Locate the cell with the specified text and output its [x, y] center coordinate. 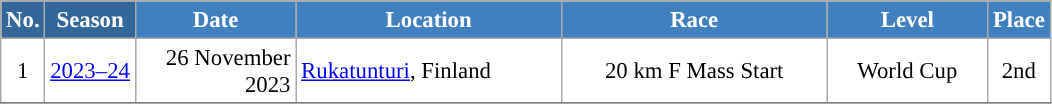
Season [90, 20]
Rukatunturi, Finland [429, 72]
World Cup [908, 72]
No. [23, 20]
Date [216, 20]
20 km F Mass Start [694, 72]
Place [1019, 20]
26 November 2023 [216, 72]
Level [908, 20]
Race [694, 20]
1 [23, 72]
2023–24 [90, 72]
Location [429, 20]
2nd [1019, 72]
